Search for the cell housing the specified text and yield its (x, y) center coordinate. 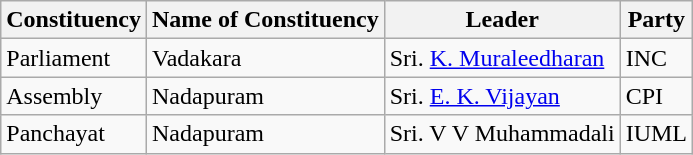
CPI (656, 96)
Assembly (74, 96)
Constituency (74, 20)
Panchayat (74, 134)
Parliament (74, 58)
Leader (502, 20)
IUML (656, 134)
Vadakara (265, 58)
Name of Constituency (265, 20)
Sri. V V Muhammadali (502, 134)
Sri. K. Muraleedharan (502, 58)
Sri. E. K. Vijayan (502, 96)
INC (656, 58)
Party (656, 20)
